Provide the (x, y) coordinate of the cell's center where the given text is located.  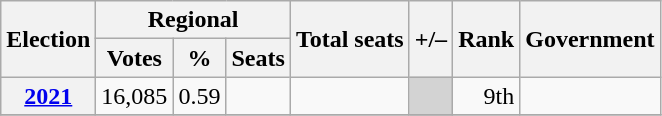
0.59 (200, 96)
% (200, 58)
Votes (134, 58)
2021 (48, 96)
Government (590, 39)
9th (486, 96)
Seats (258, 58)
Total seats (350, 39)
Election (48, 39)
Rank (486, 39)
Regional (194, 20)
16,085 (134, 96)
+/– (430, 39)
